Locate the cell with the specified text and output its [x, y] center coordinate. 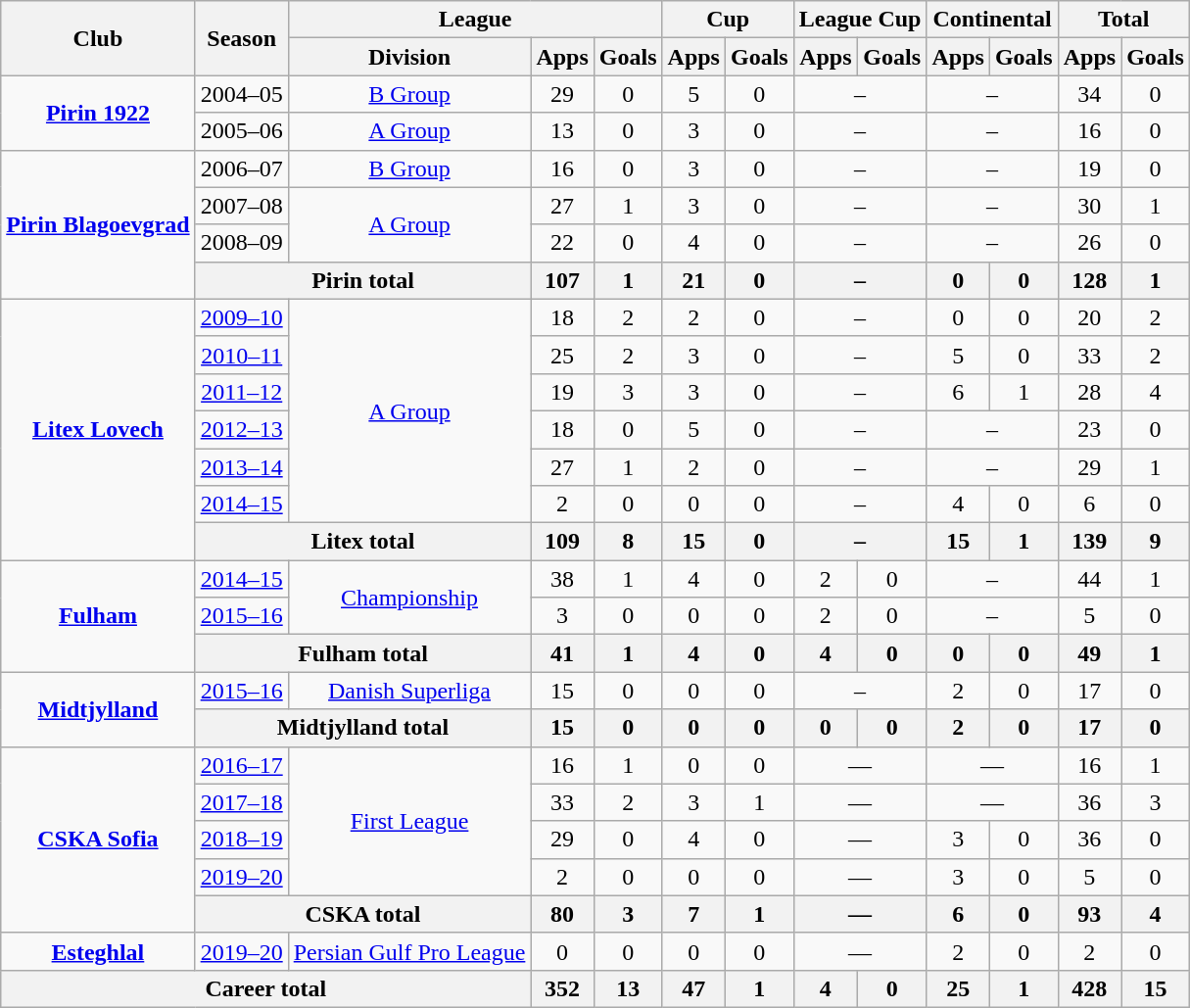
Division [409, 57]
Fulham total [362, 653]
Club [98, 38]
Litex total [362, 542]
30 [1089, 206]
352 [562, 988]
44 [1089, 579]
9 [1156, 542]
2009–10 [241, 317]
41 [562, 653]
Esteghlal [98, 951]
128 [1089, 280]
Championship [409, 598]
23 [1089, 429]
Continental [992, 20]
109 [562, 542]
Danish Superliga [409, 691]
34 [1089, 94]
2011–12 [241, 392]
2007–08 [241, 206]
2013–14 [241, 467]
First League [409, 821]
28 [1089, 392]
Pirin Blagoevgrad [98, 224]
2018–19 [241, 840]
2006–07 [241, 168]
107 [562, 280]
20 [1089, 317]
2016–17 [241, 765]
CSKA Sofia [98, 840]
2017–18 [241, 802]
Fulham [98, 616]
2004–05 [241, 94]
38 [562, 579]
Litex Lovech [98, 429]
2005–06 [241, 131]
22 [562, 243]
26 [1089, 243]
49 [1089, 653]
2010–11 [241, 355]
League Cup [860, 20]
Pirin total [362, 280]
7 [693, 914]
47 [693, 988]
Total [1123, 20]
80 [562, 914]
CSKA total [362, 914]
2008–09 [241, 243]
Career total [266, 988]
93 [1089, 914]
Midtjylland [98, 709]
8 [628, 542]
Cup [728, 20]
428 [1089, 988]
Season [241, 38]
Persian Gulf Pro League [409, 951]
139 [1089, 542]
21 [693, 280]
League [475, 20]
2012–13 [241, 429]
Pirin 1922 [98, 113]
Midtjylland total [362, 728]
